Search for the cell housing the specified text and yield its (x, y) center coordinate. 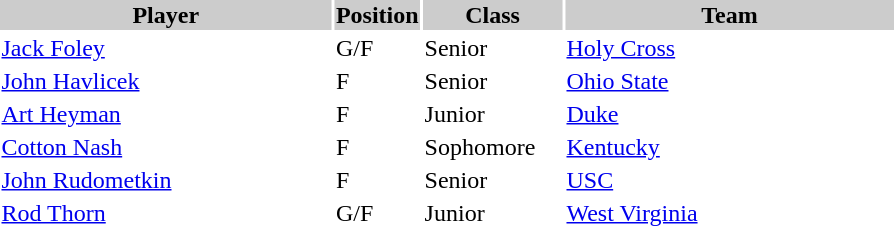
Ohio State (730, 81)
Art Heyman (166, 114)
Team (730, 15)
Cotton Nash (166, 147)
Kentucky (730, 147)
G/F (377, 48)
Holy Cross (730, 48)
Sophomore (492, 147)
John Havlicek (166, 81)
Junior (492, 114)
John Rudometkin (166, 180)
Player (166, 15)
USC (730, 180)
Position (377, 15)
Duke (730, 114)
Jack Foley (166, 48)
Class (492, 15)
